Return the (X, Y) coordinate for the center point of the cell that contains the specified text.  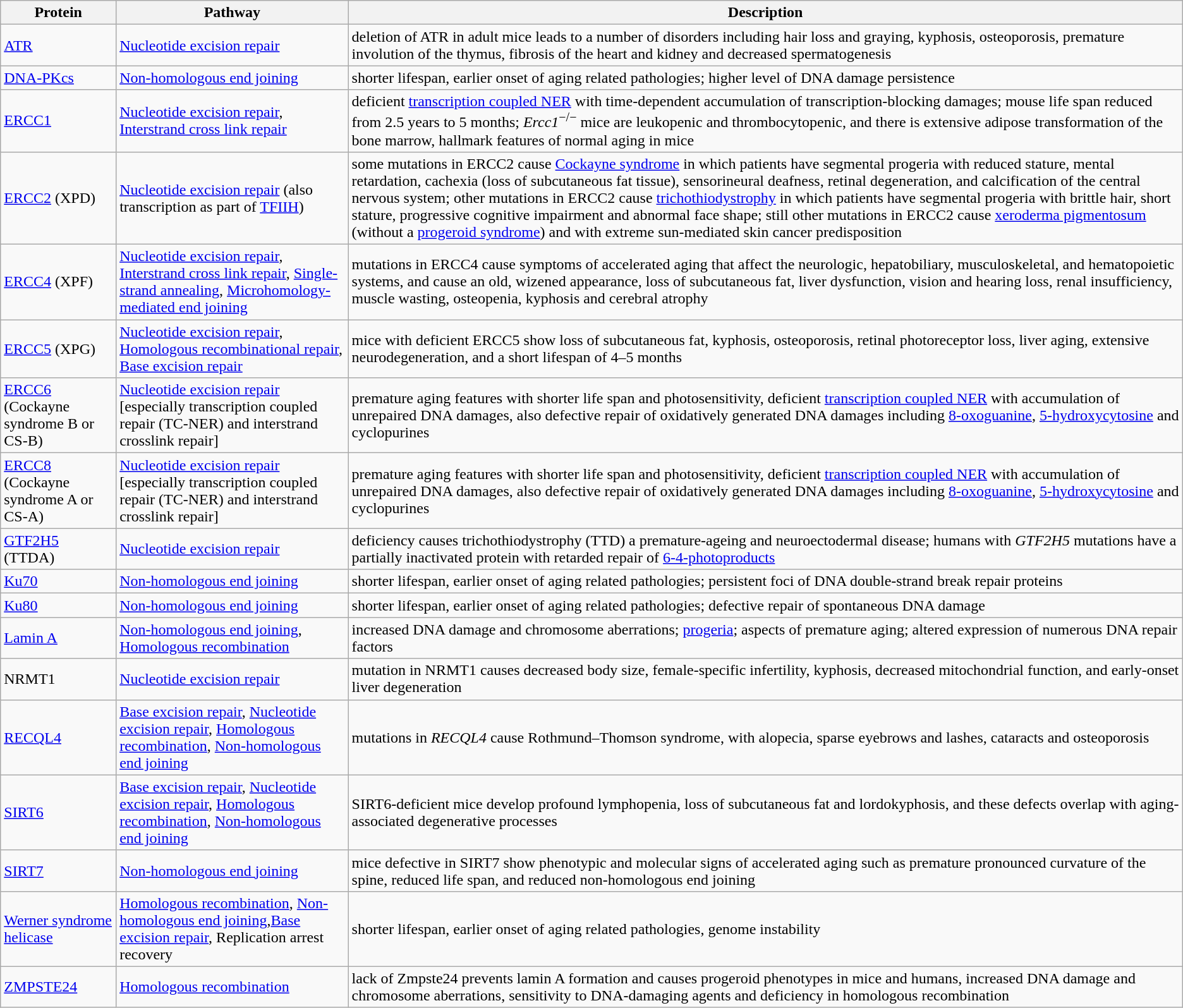
Protein (58, 13)
Nucleotide excision repair, Homologous recombinational repair, Base excision repair (233, 349)
Homologous recombination (233, 987)
increased DNA damage and chromosome aberrations; progeria; aspects of premature aging; altered expression of numerous DNA repair factors (765, 638)
Pathway (233, 13)
ERCC4 (XPF) (58, 282)
RECQL4 (58, 737)
Ku70 (58, 581)
shorter lifespan, earlier onset of aging related pathologies; persistent foci of DNA double-strand break repair proteins (765, 581)
GTF2H5 (TTDA) (58, 549)
Nucleotide excision repair (also transcription as part of TFIIH) (233, 198)
Werner syndrome helicase (58, 929)
Non-homologous end joining, Homologous recombination (233, 638)
NRMT1 (58, 679)
ZMPSTE24 (58, 987)
ERCC6 (Cockayne syndrome B or CS-B) (58, 416)
mutations in RECQL4 cause Rothmund–Thomson syndrome, with alopecia, sparse eyebrows and lashes, cataracts and osteoporosis (765, 737)
Ku80 (58, 605)
ERCC8 (Cockayne syndrome A or CS-A) (58, 490)
shorter lifespan, earlier onset of aging related pathologies, genome instability (765, 929)
SIRT6 (58, 813)
Lamin A (58, 638)
shorter lifespan, earlier onset of aging related pathologies; defective repair of spontaneous DNA damage (765, 605)
ATR (58, 46)
SIRT7 (58, 871)
ERCC5 (XPG) (58, 349)
ERCC2 (XPD) (58, 198)
shorter lifespan, earlier onset of aging related pathologies; higher level of DNA damage persistence (765, 78)
Homologous recombination, Non-homologous end joining,Base excision repair, Replication arrest recovery (233, 929)
DNA-PKcs (58, 78)
ERCC1 (58, 121)
Description (765, 13)
Nucleotide excision repair, Interstrand cross link repair, Single-strand annealing, Microhomology-mediated end joining (233, 282)
Nucleotide excision repair, Interstrand cross link repair (233, 121)
